Scan for the cell matching the given text and deliver its [X, Y] coordinate at center. 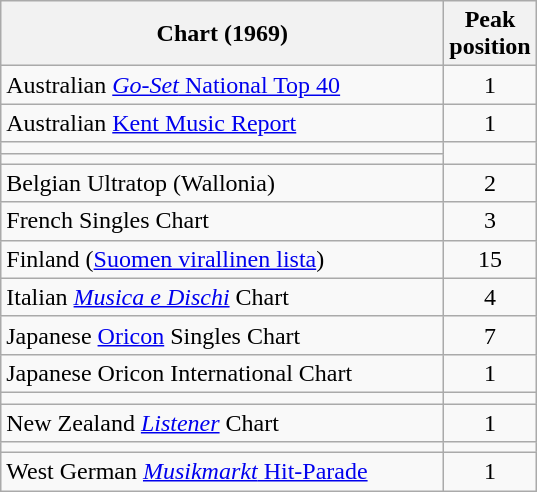
Australian Kent Music Report [222, 123]
Finland (Suomen virallinen lista) [222, 259]
French Singles Chart [222, 221]
4 [490, 297]
Australian Go-Set National Top 40 [222, 85]
2 [490, 183]
New Zealand Listener Chart [222, 423]
West German Musikmarkt Hit-Parade [222, 472]
Belgian Ultratop (Wallonia) [222, 183]
Chart (1969) [222, 34]
3 [490, 221]
Japanese Oricon Singles Chart [222, 335]
15 [490, 259]
Peakposition [490, 34]
Japanese Oricon International Chart [222, 373]
7 [490, 335]
Italian Musica e Dischi Chart [222, 297]
